Locate the cell with the specified text and output its (x, y) center coordinate. 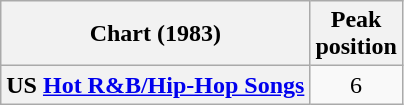
6 (356, 85)
US Hot R&B/Hip-Hop Songs (156, 85)
Chart (1983) (156, 34)
Peakposition (356, 34)
